From the cell containing the given text, extract its center point as (X, Y) coordinate. 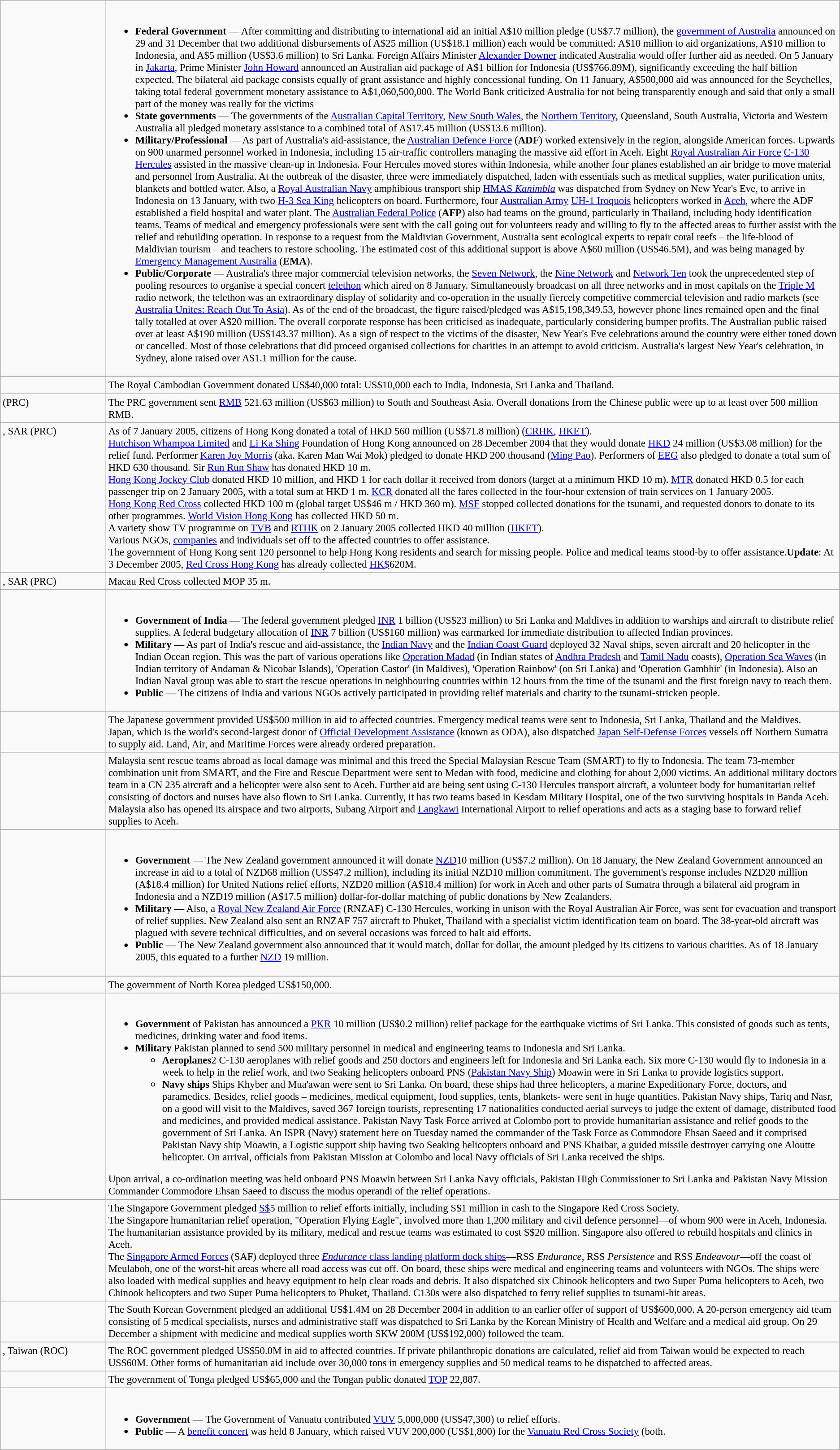
(PRC) (53, 408)
Macau Red Cross collected MOP 35 m. (472, 581)
The Royal Cambodian Government donated US$40,000 total: US$10,000 each to India, Indonesia, Sri Lanka and Thailand. (472, 385)
, Taiwan (ROC) (53, 1357)
The government of North Korea pledged US$150,000. (472, 985)
The government of Tonga pledged US$65,000 and the Tongan public donated TOP 22,887. (472, 1380)
